Output the [x, y] coordinate of the center of the cell containing the given text.  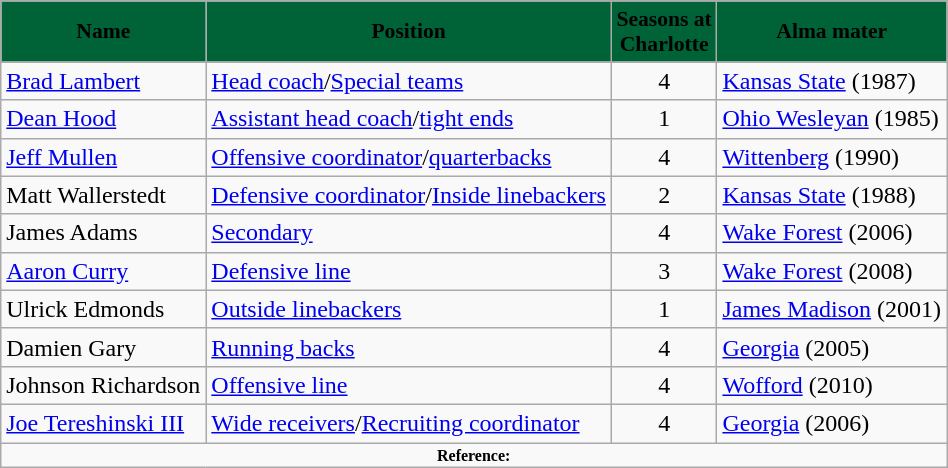
Kansas State (1988) [832, 195]
Reference: [474, 454]
Wide receivers/Recruiting coordinator [409, 423]
Offensive coordinator/quarterbacks [409, 157]
Ulrick Edmonds [104, 309]
Outside linebackers [409, 309]
Head coach/Special teams [409, 81]
2 [664, 195]
Kansas State (1987) [832, 81]
James Adams [104, 233]
Position [409, 32]
Alma mater [832, 32]
James Madison (2001) [832, 309]
Wake Forest (2008) [832, 271]
Georgia (2005) [832, 347]
Aaron Curry [104, 271]
Damien Gary [104, 347]
Wake Forest (2006) [832, 233]
Georgia (2006) [832, 423]
Ohio Wesleyan (1985) [832, 119]
Wittenberg (1990) [832, 157]
Johnson Richardson [104, 385]
Dean Hood [104, 119]
Wofford (2010) [832, 385]
Secondary [409, 233]
Brad Lambert [104, 81]
Joe Tereshinski III [104, 423]
Name [104, 32]
Assistant head coach/tight ends [409, 119]
Defensive coordinator/Inside linebackers [409, 195]
Matt Wallerstedt [104, 195]
Jeff Mullen [104, 157]
Offensive line [409, 385]
Defensive line [409, 271]
Running backs [409, 347]
3 [664, 271]
Seasons atCharlotte [664, 32]
